Determine the (X, Y) coordinate at the center of the cell enclosing the given text.  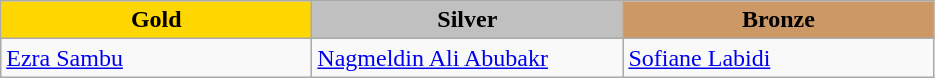
Gold (156, 20)
Bronze (778, 20)
Ezra Sambu (156, 58)
Silver (468, 20)
Sofiane Labidi (778, 58)
Nagmeldin Ali Abubakr (468, 58)
